Search for the cell housing the specified text and yield its [X, Y] center coordinate. 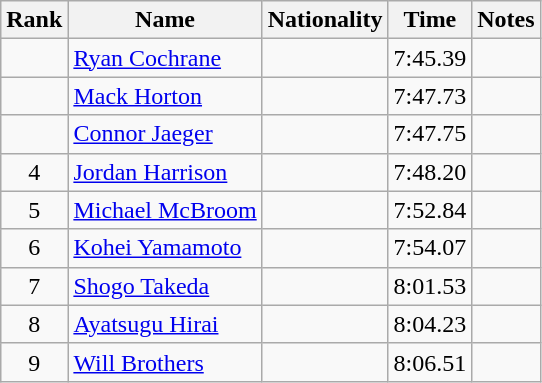
Ryan Cochrane [165, 58]
7:47.75 [430, 134]
Michael McBroom [165, 210]
7:45.39 [430, 58]
7 [34, 286]
Nationality [325, 20]
9 [34, 362]
Mack Horton [165, 96]
7:54.07 [430, 248]
Notes [506, 20]
Time [430, 20]
8 [34, 324]
Name [165, 20]
5 [34, 210]
6 [34, 248]
Shogo Takeda [165, 286]
8:06.51 [430, 362]
Kohei Yamamoto [165, 248]
4 [34, 172]
7:47.73 [430, 96]
Connor Jaeger [165, 134]
Rank [34, 20]
7:52.84 [430, 210]
8:01.53 [430, 286]
7:48.20 [430, 172]
Will Brothers [165, 362]
8:04.23 [430, 324]
Jordan Harrison [165, 172]
Ayatsugu Hirai [165, 324]
